Return the [x, y] coordinate for the center point of the cell that contains the specified text.  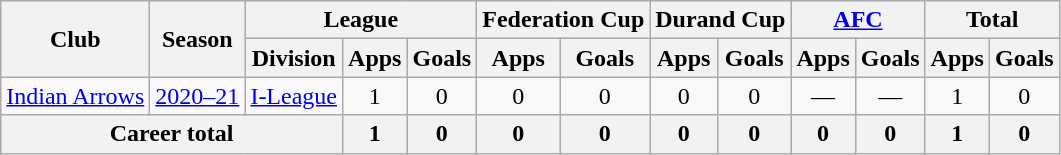
Indian Arrows [76, 96]
Club [76, 39]
Durand Cup [720, 20]
Career total [172, 134]
Division [294, 58]
I-League [294, 96]
AFC [858, 20]
2020–21 [198, 96]
Season [198, 39]
Federation Cup [564, 20]
League [361, 20]
Total [992, 20]
